Search for the cell housing the specified text and yield its [X, Y] center coordinate. 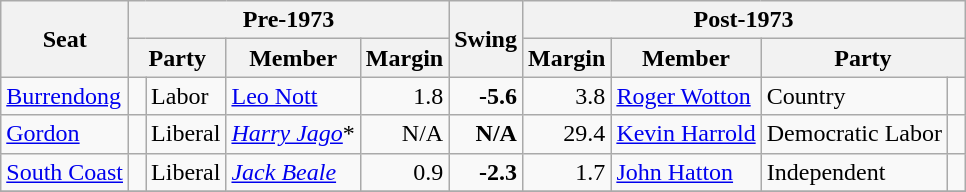
Kevin Harrold [686, 134]
John Hatton [686, 172]
Labor [186, 96]
Democratic Labor [854, 134]
Roger Wotton [686, 96]
Leo Nott [293, 96]
1.7 [566, 172]
Swing [486, 39]
-5.6 [486, 96]
Post-1973 [743, 20]
Harry Jago* [293, 134]
South Coast [65, 172]
Jack Beale [293, 172]
Country [854, 96]
-2.3 [486, 172]
Independent [854, 172]
29.4 [566, 134]
Seat [65, 39]
3.8 [566, 96]
Burrendong [65, 96]
1.8 [404, 96]
0.9 [404, 172]
Gordon [65, 134]
Pre-1973 [289, 20]
